Detect which cell encompasses the target text, then output its [X, Y] center coordinate. 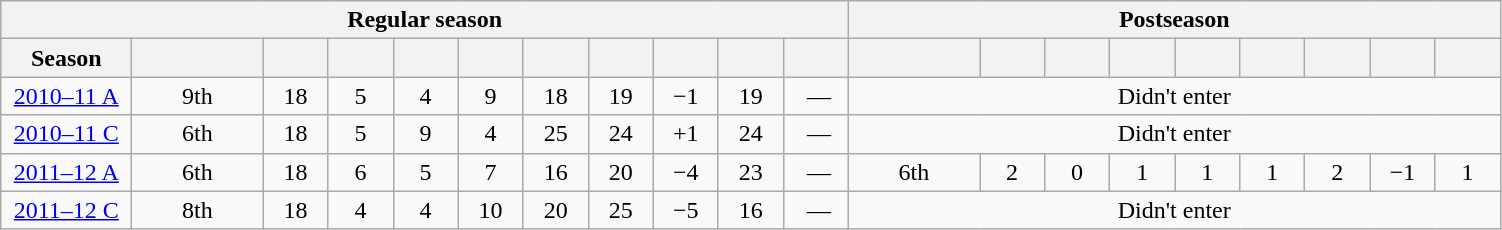
Postseason [1174, 20]
2010–11 C [66, 134]
10 [490, 210]
Season [66, 58]
+1 [686, 134]
0 [1078, 172]
9th [198, 96]
8th [198, 210]
2011–12 C [66, 210]
6 [360, 172]
Regular season [425, 20]
23 [750, 172]
7 [490, 172]
2010–11 A [66, 96]
2011–12 A [66, 172]
−4 [686, 172]
−5 [686, 210]
